From the cell containing the given text, extract its center point as (X, Y) coordinate. 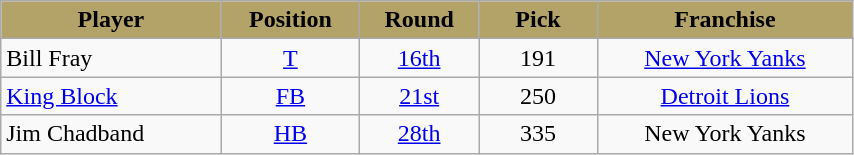
28th (420, 134)
Franchise (724, 20)
T (290, 58)
250 (538, 96)
Jim Chadband (111, 134)
Round (420, 20)
HB (290, 134)
King Block (111, 96)
Detroit Lions (724, 96)
191 (538, 58)
Bill Fray (111, 58)
Position (290, 20)
335 (538, 134)
FB (290, 96)
21st (420, 96)
16th (420, 58)
Player (111, 20)
Pick (538, 20)
